Return [x, y] of the center of cell containing provided text 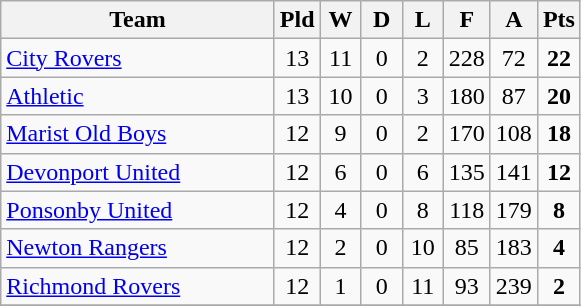
L [422, 20]
93 [466, 286]
118 [466, 210]
D [382, 20]
Team [138, 20]
179 [514, 210]
85 [466, 248]
Athletic [138, 96]
A [514, 20]
87 [514, 96]
72 [514, 58]
Devonport United [138, 172]
135 [466, 172]
170 [466, 134]
Ponsonby United [138, 210]
108 [514, 134]
1 [340, 286]
180 [466, 96]
City Rovers [138, 58]
3 [422, 96]
W [340, 20]
141 [514, 172]
18 [558, 134]
183 [514, 248]
20 [558, 96]
F [466, 20]
22 [558, 58]
228 [466, 58]
9 [340, 134]
239 [514, 286]
Pts [558, 20]
Newton Rangers [138, 248]
Richmond Rovers [138, 286]
Marist Old Boys [138, 134]
Pld [297, 20]
